Determine the (X, Y) coordinate at the center of the cell enclosing the given text.  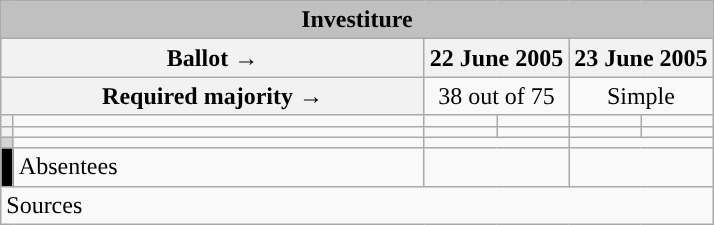
Investiture (357, 20)
Sources (357, 205)
Simple (641, 96)
Ballot → (213, 58)
Required majority → (213, 96)
Absentees (218, 167)
23 June 2005 (641, 58)
22 June 2005 (496, 58)
38 out of 75 (496, 96)
